For the text-containing cell, return its midpoint in [X, Y] coordinate format. 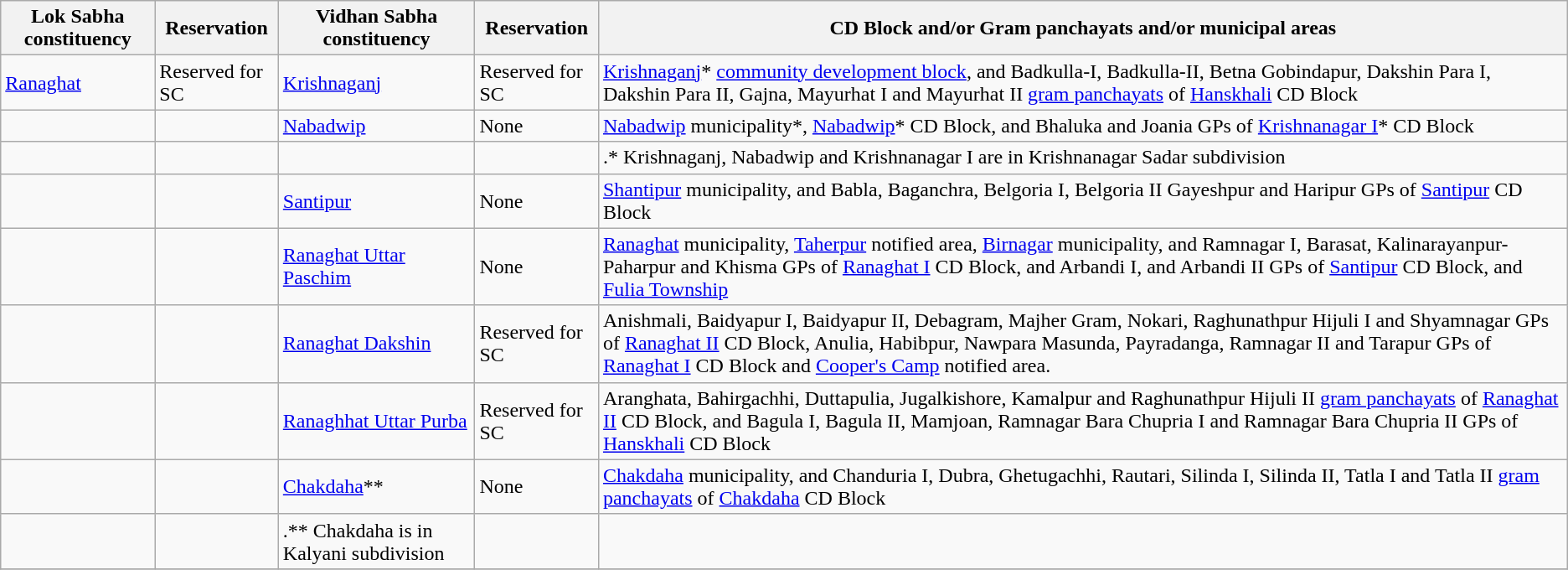
Ranaghat [78, 82]
Ranaghat Dakshin [377, 344]
Chakdaha municipality, and Chanduria I, Dubra, Ghetugachhi, Rautari, Silinda I, Silinda II, Tatla I and Tatla II gram panchayats of Chakdaha CD Block [1082, 486]
Nabadwip [377, 126]
Ranaghhat Uttar Purba [377, 421]
.** Chakdaha is in Kalyani subdivision [377, 541]
Krishnaganj [377, 82]
Chakdaha** [377, 486]
.* Krishnaganj, Nabadwip and Krishnanagar I are in Krishnanagar Sadar subdivision [1082, 158]
Nabadwip municipality*, Nabadwip* CD Block, and Bhaluka and Joania GPs of Krishnanagar I* CD Block [1082, 126]
Ranaghat Uttar Paschim [377, 267]
Santipur [377, 201]
Vidhan Sabha constituency [377, 28]
Lok Sabha constituency [78, 28]
Shantipur municipality, and Babla, Baganchra, Belgoria I, Belgoria II Gayeshpur and Haripur GPs of Santipur CD Block [1082, 201]
CD Block and/or Gram panchayats and/or municipal areas [1082, 28]
